Pinpoint the cell where the given text exists, returning its (x, y) midpoint coordinate. 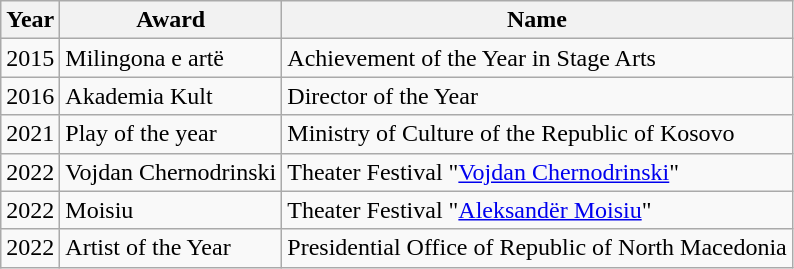
Achievement of the Year in Stage Arts (537, 58)
Moisiu (171, 210)
Play of the year (171, 134)
Akademia Kult (171, 96)
Ministry of Culture of the Republic of Kosovo (537, 134)
2015 (30, 58)
Vojdan Chernodrinski (171, 172)
Year (30, 20)
2021 (30, 134)
Presidential Office of Republic of North Macedonia (537, 248)
Director of the Year (537, 96)
Milingona e artë (171, 58)
Theater Festival "Aleksandër Moisiu" (537, 210)
Award (171, 20)
Theater Festival "Vojdan Chernodrinski" (537, 172)
Name (537, 20)
2016 (30, 96)
Artist of the Year (171, 248)
